Provide the [x, y] coordinate of the cell's center where the given text is located.  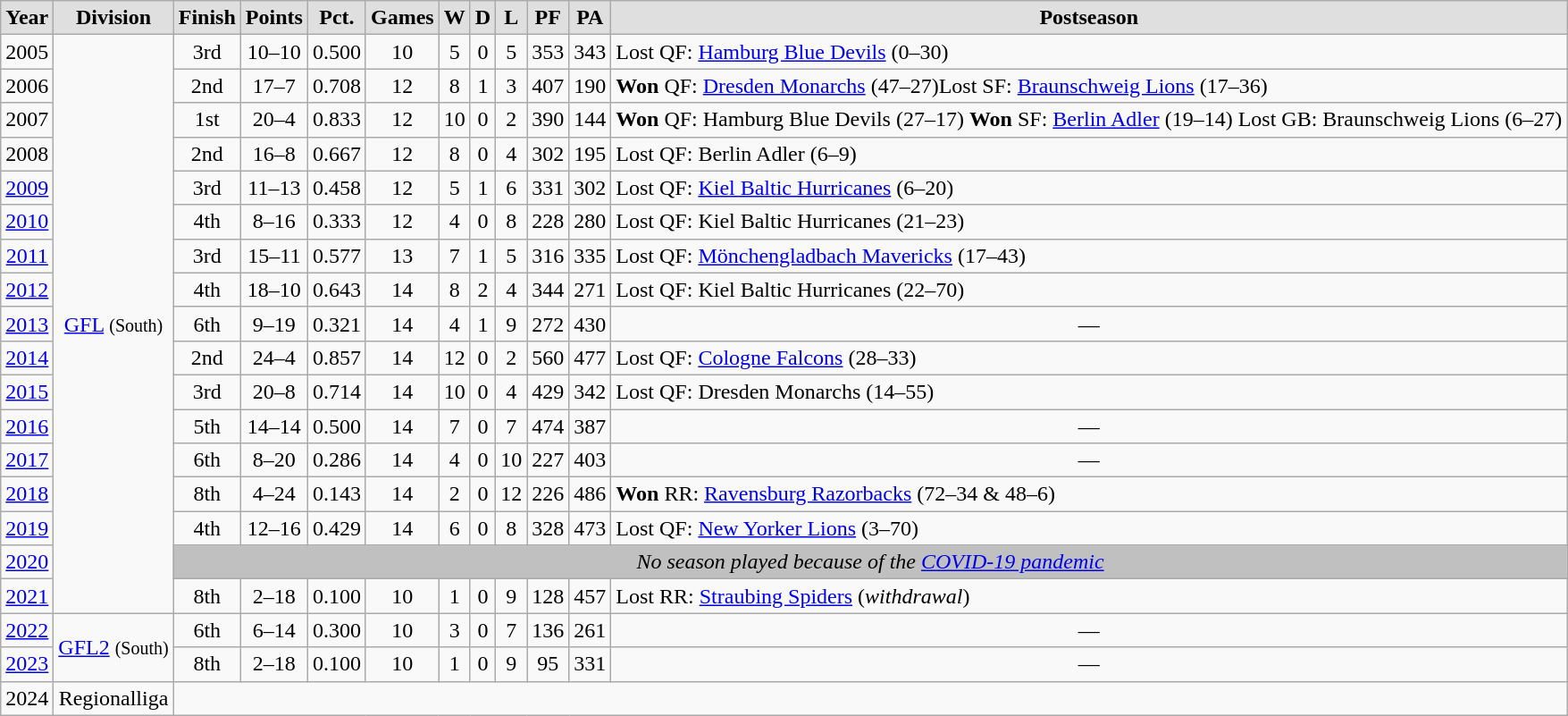
403 [590, 460]
2024 [27, 698]
0.143 [336, 494]
2015 [27, 392]
486 [590, 494]
272 [549, 324]
2019 [27, 528]
0.643 [336, 290]
342 [590, 392]
335 [590, 256]
Regionalliga [113, 698]
18–10 [273, 290]
Won QF: Hamburg Blue Devils (27–17) Won SF: Berlin Adler (19–14) Lost GB: Braunschweig Lions (6–27) [1089, 120]
Postseason [1089, 18]
Lost QF: Kiel Baltic Hurricanes (22–70) [1089, 290]
430 [590, 324]
Lost QF: Cologne Falcons (28–33) [1089, 358]
280 [590, 222]
0.714 [336, 392]
2013 [27, 324]
0.857 [336, 358]
W [454, 18]
261 [590, 630]
2010 [27, 222]
271 [590, 290]
Lost QF: Berlin Adler (6–9) [1089, 154]
Year [27, 18]
2021 [27, 596]
2017 [27, 460]
0.458 [336, 188]
20–8 [273, 392]
8–20 [273, 460]
0.300 [336, 630]
2011 [27, 256]
15–11 [273, 256]
328 [549, 528]
5th [207, 426]
17–7 [273, 86]
2007 [27, 120]
13 [402, 256]
10–10 [273, 52]
PF [549, 18]
344 [549, 290]
0.667 [336, 154]
226 [549, 494]
136 [549, 630]
0.429 [336, 528]
2009 [27, 188]
Lost QF: Mönchengladbach Mavericks (17–43) [1089, 256]
Lost QF: Hamburg Blue Devils (0–30) [1089, 52]
95 [549, 664]
Lost RR: Straubing Spiders (withdrawal) [1089, 596]
2005 [27, 52]
0.321 [336, 324]
190 [590, 86]
Lost QF: Kiel Baltic Hurricanes (21–23) [1089, 222]
316 [549, 256]
407 [549, 86]
Finish [207, 18]
9–19 [273, 324]
144 [590, 120]
0.708 [336, 86]
2023 [27, 664]
429 [549, 392]
2012 [27, 290]
128 [549, 596]
474 [549, 426]
4–24 [273, 494]
12–16 [273, 528]
2014 [27, 358]
390 [549, 120]
2006 [27, 86]
473 [590, 528]
2008 [27, 154]
L [511, 18]
14–14 [273, 426]
20–4 [273, 120]
Won RR: Ravensburg Razorbacks (72–34 & 48–6) [1089, 494]
1st [207, 120]
Games [402, 18]
16–8 [273, 154]
477 [590, 358]
Points [273, 18]
8–16 [273, 222]
387 [590, 426]
195 [590, 154]
2022 [27, 630]
2020 [27, 562]
GFL (South) [113, 324]
560 [549, 358]
D [482, 18]
228 [549, 222]
2018 [27, 494]
Lost QF: Dresden Monarchs (14–55) [1089, 392]
11–13 [273, 188]
PA [590, 18]
0.286 [336, 460]
No season played because of the COVID-19 pandemic [870, 562]
0.577 [336, 256]
Lost QF: New Yorker Lions (3–70) [1089, 528]
Won QF: Dresden Monarchs (47–27)Lost SF: Braunschweig Lions (17–36) [1089, 86]
0.333 [336, 222]
GFL2 (South) [113, 647]
457 [590, 596]
2016 [27, 426]
343 [590, 52]
Lost QF: Kiel Baltic Hurricanes (6–20) [1089, 188]
227 [549, 460]
6–14 [273, 630]
Pct. [336, 18]
24–4 [273, 358]
0.833 [336, 120]
353 [549, 52]
Division [113, 18]
